Locate the cell with the specified text and output its (X, Y) center coordinate. 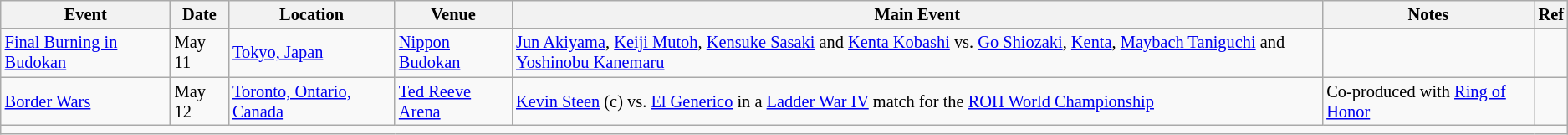
Nippon Budokan (453, 53)
Event (85, 14)
Border Wars (85, 101)
Jun Akiyama, Keiji Mutoh, Kensuke Sasaki and Kenta Kobashi vs. Go Shiozaki, Kenta, Maybach Taniguchi and Yoshinobu Kanemaru (917, 53)
May 11 (199, 53)
Tokyo, Japan (311, 53)
Main Event (917, 14)
Venue (453, 14)
Location (311, 14)
Date (199, 14)
Ted Reeve Arena (453, 101)
Ref (1551, 14)
May 12 (199, 101)
Kevin Steen (c) vs. El Generico in a Ladder War IV match for the ROH World Championship (917, 101)
Final Burning in Budokan (85, 53)
Notes (1428, 14)
Toronto, Ontario, Canada (311, 101)
Co-produced with Ring of Honor (1428, 101)
